Scan for the cell matching the given text and deliver its (x, y) coordinate at center. 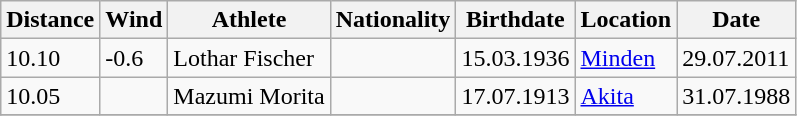
Akita (626, 96)
Date (736, 20)
15.03.1936 (516, 58)
Wind (134, 20)
Lothar Fischer (249, 58)
Athlete (249, 20)
Nationality (393, 20)
Location (626, 20)
17.07.1913 (516, 96)
-0.6 (134, 58)
10.05 (50, 96)
Birthdate (516, 20)
Mazumi Morita (249, 96)
31.07.1988 (736, 96)
29.07.2011 (736, 58)
Minden (626, 58)
10.10 (50, 58)
Distance (50, 20)
